Search for the cell housing the specified text and yield its [X, Y] center coordinate. 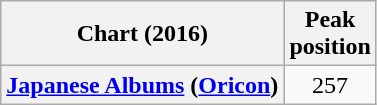
Japanese Albums (Oricon) [142, 85]
Peak position [330, 34]
Chart (2016) [142, 34]
257 [330, 85]
